Return the [X, Y] coordinate for the center point of the cell that contains the specified text.  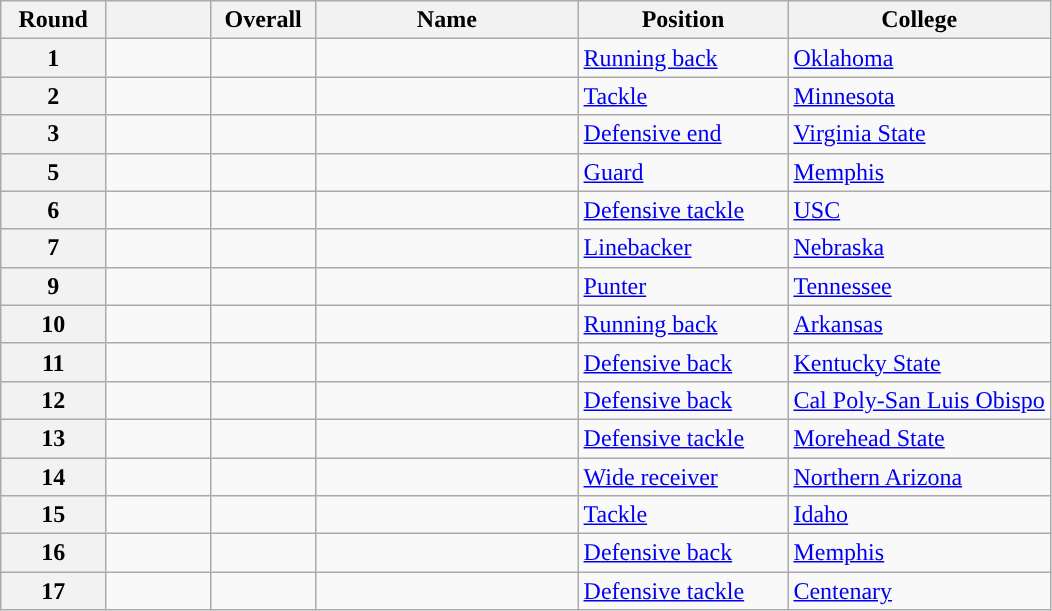
17 [54, 591]
Arkansas [919, 324]
Virginia State [919, 134]
Minnesota [919, 96]
12 [54, 400]
15 [54, 515]
Linebacker [683, 248]
5 [54, 172]
6 [54, 210]
Position [683, 20]
2 [54, 96]
11 [54, 362]
Nebraska [919, 248]
Punter [683, 286]
Name [447, 20]
Oklahoma [919, 58]
Wide receiver [683, 477]
7 [54, 248]
USC [919, 210]
Morehead State [919, 438]
14 [54, 477]
10 [54, 324]
Round [54, 20]
3 [54, 134]
Idaho [919, 515]
Overall [264, 20]
Guard [683, 172]
Northern Arizona [919, 477]
Defensive end [683, 134]
Cal Poly-San Luis Obispo [919, 400]
College [919, 20]
9 [54, 286]
Tennessee [919, 286]
Centenary [919, 591]
Kentucky State [919, 362]
13 [54, 438]
16 [54, 553]
1 [54, 58]
